Determine the [X, Y] coordinate at the center of the cell enclosing the given text.  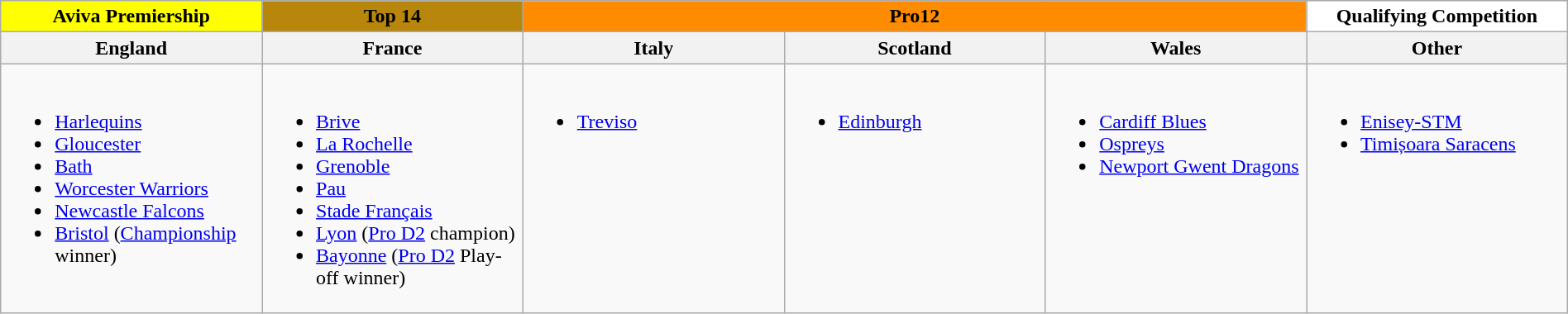
Edinburgh [915, 188]
BriveLa RochelleGrenoblePauStade FrançaisLyon (Pro D2 champion)Bayonne (Pro D2 Play-off winner) [392, 188]
Cardiff BluesOspreysNewport Gwent Dragons [1176, 188]
Qualifying Competition [1437, 17]
Italy [653, 48]
Aviva Premiership [131, 17]
Top 14 [392, 17]
Treviso [653, 188]
Scotland [915, 48]
England [131, 48]
Wales [1176, 48]
France [392, 48]
Other [1437, 48]
Pro12 [915, 17]
Enisey-STM Timișoara Saracens [1437, 188]
HarlequinsGloucesterBathWorcester WarriorsNewcastle FalconsBristol (Championship winner) [131, 188]
